For the text-containing cell, return its midpoint in (X, Y) coordinate format. 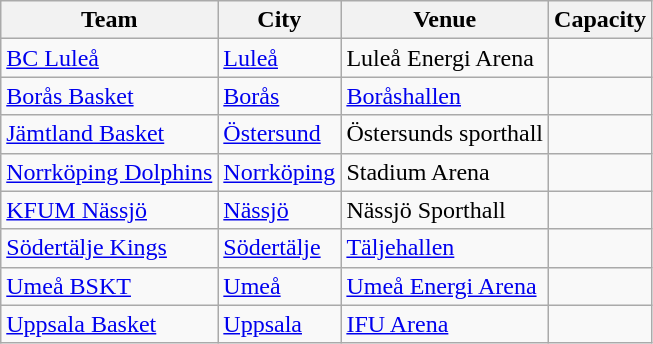
Östersund (280, 134)
Södertälje (280, 248)
KFUM Nässjö (110, 210)
Nässjö (280, 210)
Venue (445, 20)
IFU Arena (445, 324)
Boråshallen (445, 96)
Nässjö Sporthall (445, 210)
Östersunds sporthall (445, 134)
Capacity (600, 20)
Jämtland Basket (110, 134)
Borås Basket (110, 96)
Luleå Energi Arena (445, 58)
Norrköping Dolphins (110, 172)
Norrköping (280, 172)
BC Luleå (110, 58)
Umeå BSKT (110, 286)
Umeå (280, 286)
Stadium Arena (445, 172)
Umeå Energi Arena (445, 286)
Uppsala (280, 324)
Borås (280, 96)
Södertälje Kings (110, 248)
Täljehallen (445, 248)
Uppsala Basket (110, 324)
Luleå (280, 58)
Team (110, 20)
City (280, 20)
